From the cell containing the given text, extract its center point as (X, Y) coordinate. 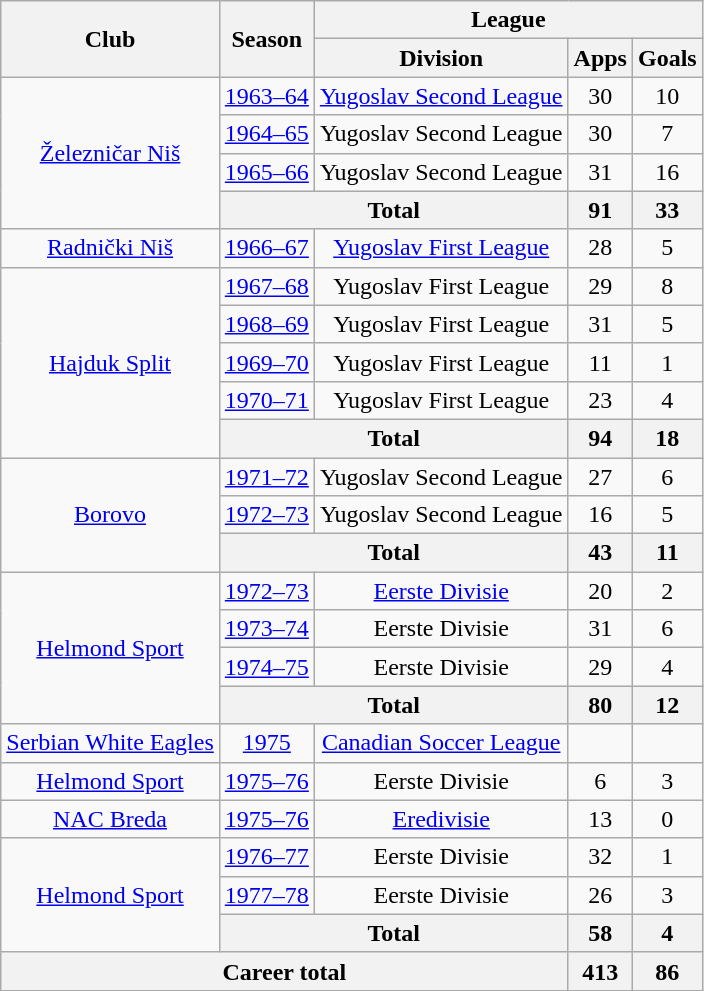
Club (110, 39)
Hajduk Split (110, 362)
43 (600, 553)
Career total (284, 971)
1975 (266, 743)
94 (600, 438)
Apps (600, 58)
33 (667, 210)
1977–78 (266, 895)
NAC Breda (110, 819)
1965–66 (266, 172)
26 (600, 895)
91 (600, 210)
32 (600, 857)
Borovo (110, 515)
1973–74 (266, 629)
2 (667, 591)
86 (667, 971)
Železničar Niš (110, 153)
80 (600, 705)
1964–65 (266, 134)
Eredivisie (441, 819)
23 (600, 400)
1971–72 (266, 477)
Goals (667, 58)
27 (600, 477)
0 (667, 819)
1968–69 (266, 324)
20 (600, 591)
1969–70 (266, 362)
1967–68 (266, 286)
1974–75 (266, 667)
12 (667, 705)
League (508, 20)
413 (600, 971)
10 (667, 96)
58 (600, 933)
13 (600, 819)
Serbian White Eagles (110, 743)
Season (266, 39)
7 (667, 134)
1976–77 (266, 857)
28 (600, 248)
1970–71 (266, 400)
1966–67 (266, 248)
18 (667, 438)
8 (667, 286)
Canadian Soccer League (441, 743)
1963–64 (266, 96)
Division (441, 58)
Radnički Niš (110, 248)
